Return [X, Y] of the center of cell containing provided text 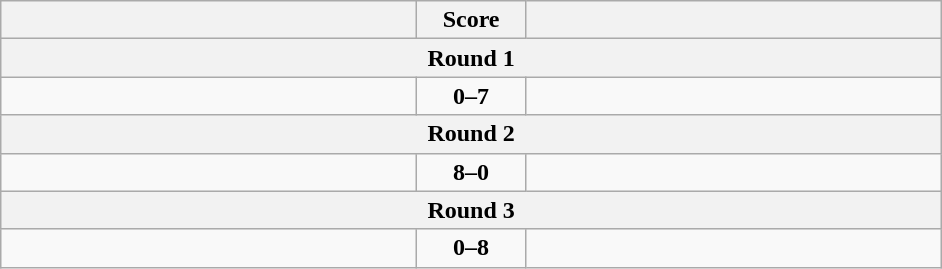
Score [472, 20]
Round 3 [472, 210]
0–7 [472, 96]
Round 2 [472, 134]
8–0 [472, 172]
Round 1 [472, 58]
0–8 [472, 248]
